Find where the given text appears and provide that cell's center as [x, y] coordinate. 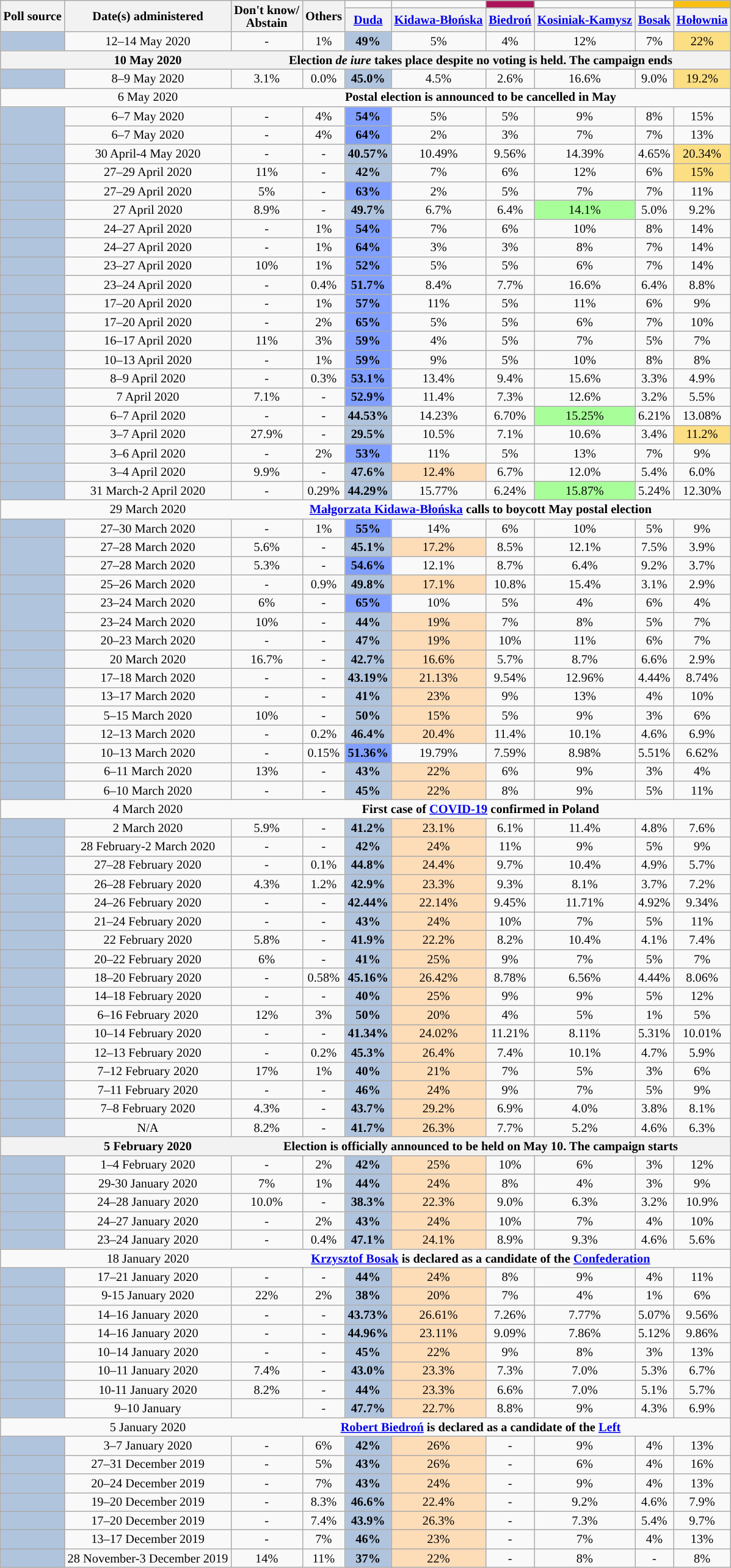
47% [368, 640]
Biedroń [510, 20]
21–24 February 2020 [148, 921]
3.8% [655, 1108]
6.21% [655, 415]
12.4% [438, 472]
20–22 February 2020 [148, 959]
8.4% [438, 285]
42.9% [368, 884]
16.7% [266, 660]
N/A [148, 1128]
20.34% [702, 154]
Don't know/Abstain [266, 16]
23.1% [438, 828]
10.6% [585, 435]
7–8 February 2020 [148, 1108]
6–10 March 2020 [148, 790]
23–27 April 2020 [148, 266]
10–13 March 2020 [148, 753]
11.21% [510, 1034]
13.08% [702, 415]
7.26% [510, 1315]
3–7 January 2020 [148, 1445]
45.0% [368, 78]
44.8% [368, 865]
1–4 February 2020 [148, 1164]
10–14 January 2020 [148, 1352]
47.1% [368, 1240]
38% [368, 1296]
7–11 February 2020 [148, 1090]
7.77% [585, 1315]
10.5% [438, 435]
6–11 March 2020 [148, 772]
8.78% [510, 977]
14–18 February 2020 [148, 996]
38.3% [368, 1202]
3–6 April 2020 [148, 453]
42.44% [368, 903]
9.45% [510, 903]
0.3% [324, 379]
8.74% [702, 678]
Robert Biedroń is declared as a candidate of the Left [481, 1427]
4.1% [655, 941]
24.4% [438, 865]
Krzysztof Bosak is declared as a candidate of the Confederation [481, 1258]
43.7% [368, 1108]
49.8% [368, 584]
8.06% [702, 977]
0.29% [324, 491]
28 February-2 March 2020 [148, 847]
26.61% [438, 1315]
17% [266, 1071]
22.3% [438, 1202]
9.09% [510, 1333]
Poll source [33, 16]
Date(s) administered [148, 16]
44.96% [368, 1333]
19.79% [438, 753]
27 April 2020 [148, 210]
5.0% [655, 210]
41.2% [368, 828]
2 March 2020 [148, 828]
14.23% [438, 415]
63% [368, 191]
47.6% [368, 472]
Duda [368, 20]
17.2% [438, 547]
10.49% [438, 154]
10.0% [266, 1202]
7 April 2020 [148, 397]
Hołownia [702, 20]
10–13 April 2020 [148, 359]
3.9% [702, 547]
11.2% [702, 435]
13.4% [438, 379]
7.2% [702, 884]
13–17 December 2019 [148, 1539]
Małgorzata Kidawa-Błońska calls to boycott May postal election [481, 509]
23–24 April 2020 [148, 285]
6–7 April 2020 [148, 415]
1.2% [324, 884]
15.4% [585, 584]
8–9 May 2020 [148, 78]
5.5% [702, 397]
14.1% [585, 210]
15.87% [585, 491]
8.3% [324, 1501]
29 March 2020 [148, 509]
20 March 2020 [148, 660]
Kidawa-Błońska [438, 20]
12.0% [585, 472]
17.1% [438, 584]
4.7% [655, 1052]
30 April-4 May 2020 [148, 154]
24.1% [438, 1240]
5.24% [655, 491]
7–12 February 2020 [148, 1071]
22.4% [438, 1501]
9–10 January [148, 1409]
12–13 February 2020 [148, 1052]
0.9% [324, 584]
10–11 January 2020 [148, 1371]
26.4% [438, 1052]
5 January 2020 [148, 1427]
43.0% [368, 1371]
43.9% [368, 1521]
24.02% [438, 1034]
3.4% [655, 435]
41.34% [368, 1034]
25–26 March 2020 [148, 584]
4.5% [438, 78]
20.4% [438, 734]
0.0% [324, 78]
21% [438, 1071]
23–24 January 2020 [148, 1240]
53.1% [368, 379]
7.6% [702, 828]
9.9% [266, 472]
29.2% [438, 1108]
2.6% [510, 78]
First case of COVID-19 confirmed in Poland [481, 809]
0.15% [324, 753]
15.6% [585, 379]
45.1% [368, 547]
5.12% [655, 1333]
27–31 December 2019 [148, 1465]
9.4% [510, 379]
23.11% [438, 1333]
12.30% [702, 491]
28 November-3 December 2019 [148, 1558]
19–20 December 2019 [148, 1501]
9-15 January 2020 [148, 1296]
24–27 January 2020 [148, 1220]
3–7 April 2020 [148, 435]
5.51% [655, 753]
Kosiniak-Kamysz [585, 20]
27–30 March 2020 [148, 528]
10-11 January 2020 [148, 1389]
3.3% [655, 379]
9.86% [702, 1333]
6.70% [510, 415]
20–24 December 2019 [148, 1483]
10–14 February 2020 [148, 1034]
Others [324, 16]
29.5% [368, 435]
45.16% [368, 977]
47.7% [368, 1409]
8.11% [585, 1034]
4.0% [585, 1108]
15.25% [585, 415]
46.4% [368, 734]
9.34% [702, 903]
26–28 February 2020 [148, 884]
42.7% [368, 660]
26.42% [438, 977]
5.2% [585, 1128]
10 May 2020 [148, 60]
4.8% [655, 828]
37% [368, 1558]
17–20 December 2019 [148, 1521]
12.96% [585, 678]
7.9% [702, 1501]
57% [368, 303]
4.65% [655, 154]
22 February 2020 [148, 941]
54.6% [368, 566]
46.6% [368, 1501]
0.58% [324, 977]
20–23 March 2020 [148, 640]
11.71% [585, 903]
16% [702, 1465]
51.7% [368, 285]
8.98% [585, 753]
7.86% [585, 1333]
52.9% [368, 397]
6.0% [702, 472]
27.9% [266, 435]
21.13% [438, 678]
8–9 April 2020 [148, 379]
29-30 January 2020 [148, 1184]
53% [368, 453]
17–21 January 2020 [148, 1277]
49% [368, 42]
24–28 January 2020 [148, 1202]
14.39% [585, 154]
3–4 April 2020 [148, 472]
Bosak [655, 20]
6.1% [510, 828]
16–17 April 2020 [148, 341]
Postal election is announced to be cancelled in May [481, 98]
43.19% [368, 678]
10.9% [702, 1202]
5.07% [655, 1315]
5.8% [266, 941]
18 January 2020 [148, 1258]
4 March 2020 [148, 809]
22.2% [438, 941]
9.54% [510, 678]
15.77% [438, 491]
7.59% [510, 753]
31 March-2 April 2020 [148, 491]
18–20 February 2020 [148, 977]
5–15 March 2020 [148, 716]
6.56% [585, 977]
45.3% [368, 1052]
Election is officially announced to be held on May 10. The campaign starts [481, 1146]
7.5% [655, 547]
5 February 2020 [148, 1146]
41.7% [368, 1128]
13–17 March 2020 [148, 696]
6.24% [510, 491]
8.5% [510, 547]
6 May 2020 [148, 98]
22.14% [438, 903]
43.73% [368, 1315]
5.31% [655, 1034]
10.8% [510, 584]
40.57% [368, 154]
19.2% [702, 78]
24–26 February 2020 [148, 903]
17–18 March 2020 [148, 678]
52% [368, 266]
Election de iure takes place despite no voting is held. The campaign ends [481, 60]
41.9% [368, 941]
44.29% [368, 491]
55% [368, 528]
51.36% [368, 753]
4.92% [655, 903]
49.7% [368, 210]
27–28 February 2020 [148, 865]
5.1% [655, 1389]
6–16 February 2020 [148, 1015]
44.53% [368, 415]
12–14 May 2020 [148, 42]
6.62% [702, 753]
12–13 March 2020 [148, 734]
12.6% [585, 397]
10.01% [702, 1034]
22.7% [438, 1409]
0.1% [324, 865]
